Return the [X, Y] coordinate for the center point of the cell that contains the specified text.  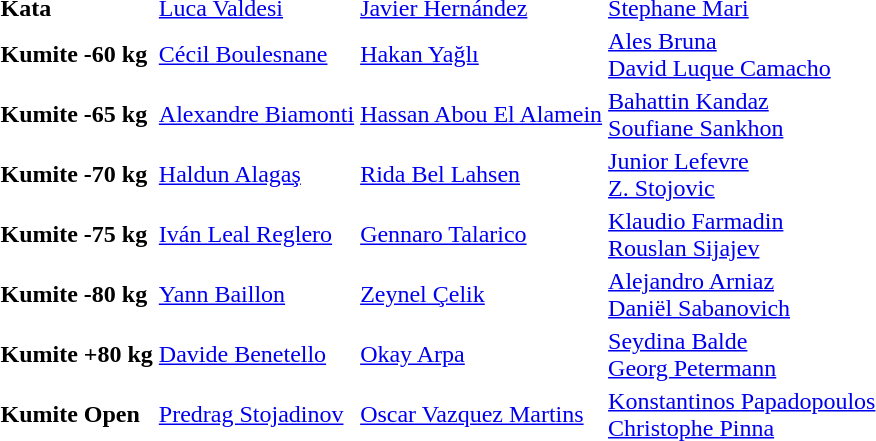
Iván Leal Reglero [256, 234]
Alexandre Biamonti [256, 114]
Davide Benetello [256, 354]
Hassan Abou El Alamein [482, 114]
Hakan Yağlı [482, 54]
Gennaro Talarico [482, 234]
Rida Bel Lahsen [482, 174]
Zeynel Çelik [482, 294]
Haldun Alagaş [256, 174]
Okay Arpa [482, 354]
Yann Baillon [256, 294]
Cécil Boulesnane [256, 54]
